Scan for the cell matching the given text and deliver its [X, Y] coordinate at center. 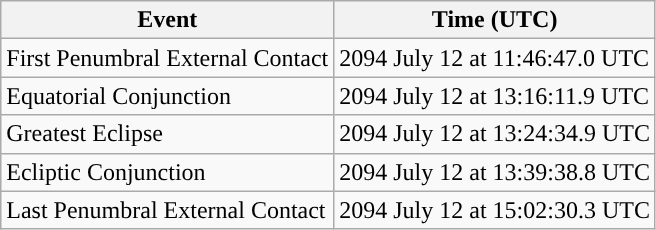
Equatorial Conjunction [168, 96]
Time (UTC) [495, 20]
First Penumbral External Contact [168, 58]
Greatest Eclipse [168, 134]
2094 July 12 at 11:46:47.0 UTC [495, 58]
Ecliptic Conjunction [168, 172]
Event [168, 20]
2094 July 12 at 15:02:30.3 UTC [495, 210]
2094 July 12 at 13:16:11.9 UTC [495, 96]
2094 July 12 at 13:39:38.8 UTC [495, 172]
2094 July 12 at 13:24:34.9 UTC [495, 134]
Last Penumbral External Contact [168, 210]
